Locate the cell with the specified text and output its [x, y] center coordinate. 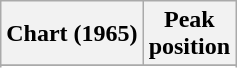
Peakposition [189, 34]
Chart (1965) [72, 34]
